Extract the [x, y] coordinate from the center of the cell holding the provided text.  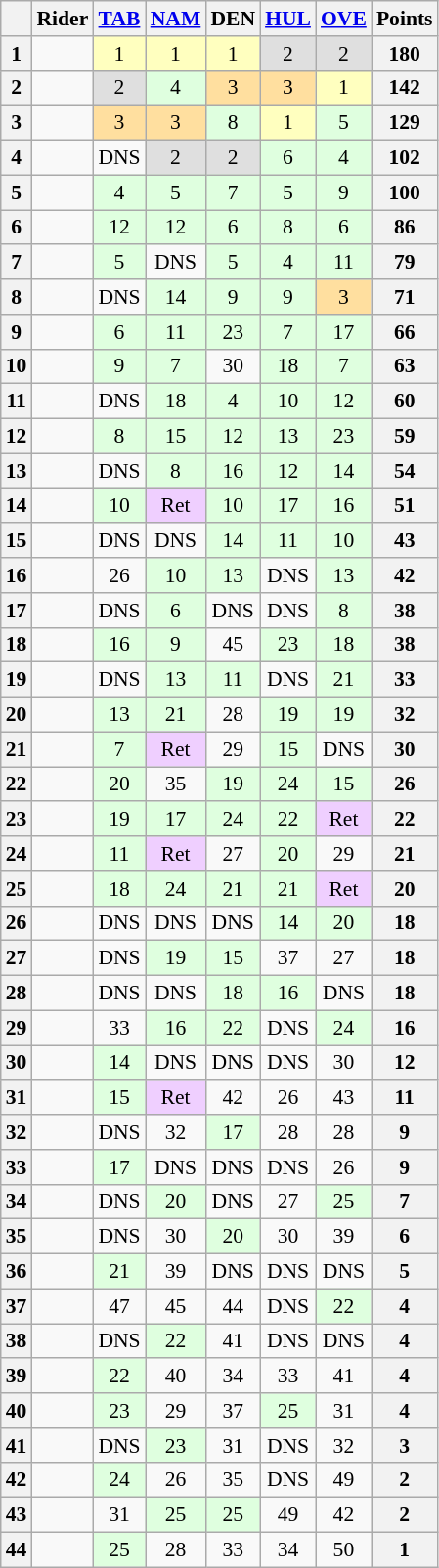
129 [405, 123]
OVE [344, 19]
71 [405, 297]
60 [405, 402]
Rider [63, 19]
180 [405, 54]
50 [344, 1550]
63 [405, 366]
47 [119, 1306]
36 [17, 1272]
HUL [287, 19]
66 [405, 332]
79 [405, 263]
59 [405, 437]
TAB [119, 19]
51 [405, 506]
102 [405, 158]
DEN [233, 19]
86 [405, 228]
Points [405, 19]
NAM [176, 19]
54 [405, 471]
142 [405, 88]
100 [405, 192]
